Return (x, y) of the center of cell containing provided text 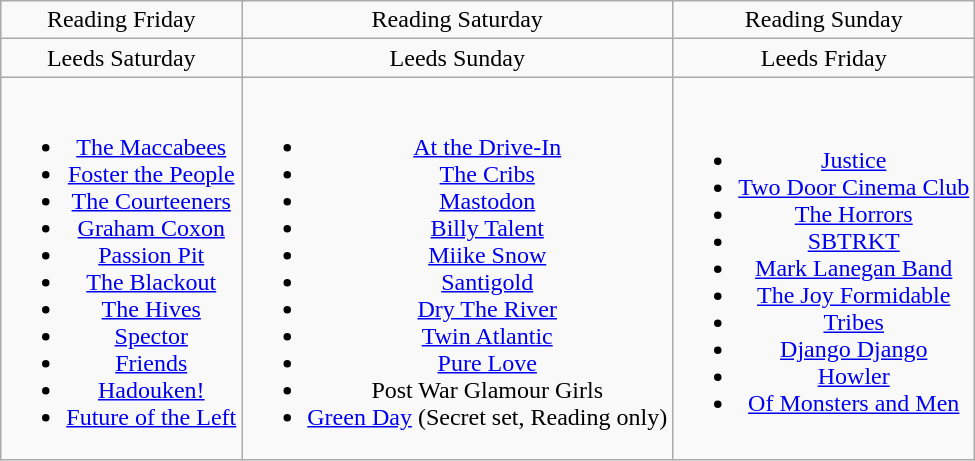
Leeds Saturday (122, 58)
The MaccabeesFoster the PeopleThe CourteenersGraham CoxonPassion PitThe BlackoutThe HivesSpectorFriendsHadouken!Future of the Left (122, 268)
Reading Sunday (824, 20)
Reading Friday (122, 20)
Reading Saturday (458, 20)
Leeds Sunday (458, 58)
Leeds Friday (824, 58)
JusticeTwo Door Cinema ClubThe HorrorsSBTRKTMark Lanegan BandThe Joy FormidableTribesDjango DjangoHowlerOf Monsters and Men (824, 268)
